For the text-containing cell, return its midpoint in [X, Y] coordinate format. 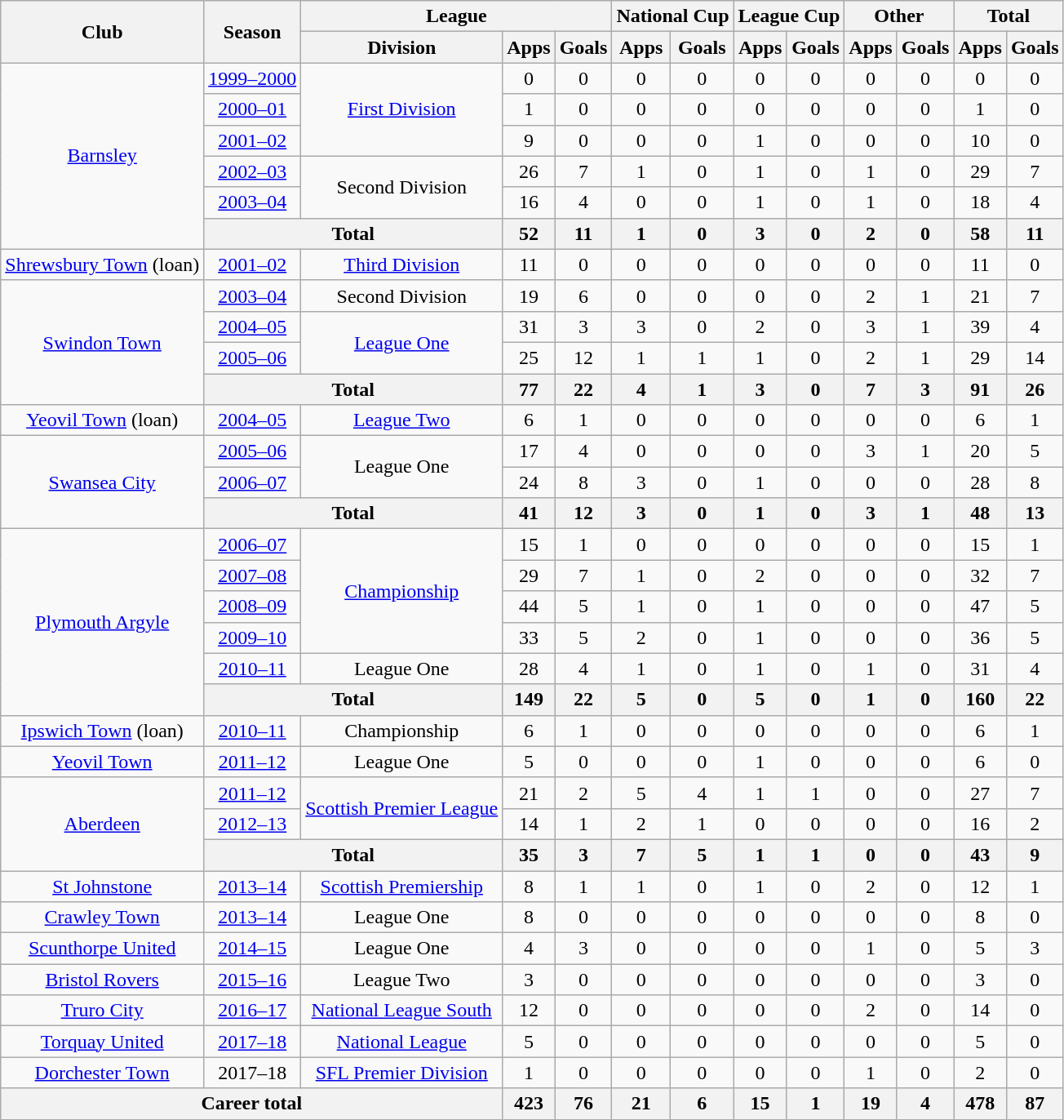
13 [1035, 513]
33 [529, 638]
Division [401, 47]
423 [529, 1104]
25 [529, 358]
Dorchester Town [103, 1073]
First Division [401, 109]
Bristol Rovers [103, 980]
Swindon Town [103, 342]
Other [899, 16]
2015–16 [253, 980]
Yeovil Town (loan) [103, 420]
2002–03 [253, 171]
League Cup [789, 16]
2007–08 [253, 576]
48 [980, 513]
52 [529, 233]
2014–15 [253, 949]
478 [980, 1104]
43 [980, 855]
10 [980, 140]
National League [401, 1042]
National Cup [672, 16]
Season [253, 32]
24 [529, 482]
27 [980, 793]
National League South [401, 1011]
36 [980, 638]
2000–01 [253, 109]
Scottish Premiership [401, 886]
44 [529, 607]
39 [980, 327]
17 [529, 451]
Shrewsbury Town (loan) [103, 264]
Career total [251, 1104]
149 [529, 700]
18 [980, 202]
Club [103, 32]
2012–13 [253, 824]
2016–17 [253, 1011]
76 [583, 1104]
160 [980, 700]
35 [529, 855]
Truro City [103, 1011]
Torquay United [103, 1042]
Swansea City [103, 482]
77 [529, 389]
Ipswich Town (loan) [103, 731]
SFL Premier Division [401, 1073]
Aberdeen [103, 824]
91 [980, 389]
Barnsley [103, 156]
2009–10 [253, 638]
2008–09 [253, 607]
League [457, 16]
87 [1035, 1104]
Yeovil Town [103, 762]
32 [980, 576]
Plymouth Argyle [103, 622]
58 [980, 233]
St Johnstone [103, 886]
Scunthorpe United [103, 949]
20 [980, 451]
47 [980, 607]
41 [529, 513]
Crawley Town [103, 918]
1999–2000 [253, 78]
Scottish Premier League [401, 808]
Third Division [401, 264]
